From the cell containing the given text, extract its center point as [X, Y] coordinate. 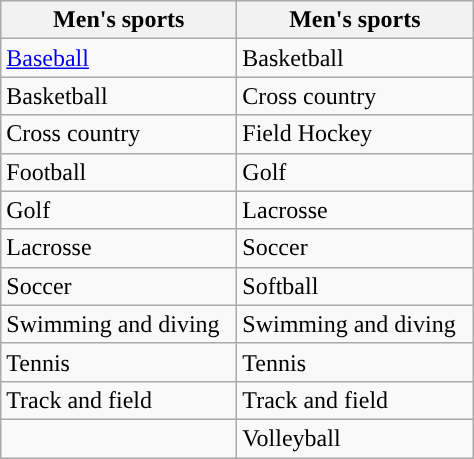
Softball [355, 286]
Baseball [119, 58]
Volleyball [355, 438]
Football [119, 172]
Field Hockey [355, 134]
